Provide the (x, y) coordinate of the cell's center where the given text is located.  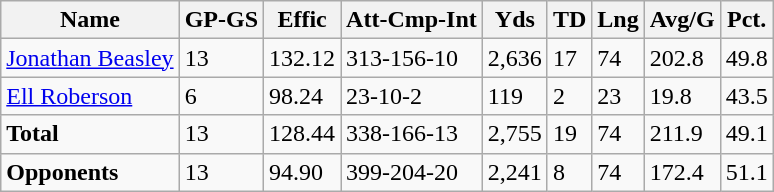
Jonathan Beasley (90, 58)
128.44 (302, 134)
17 (569, 58)
Yds (514, 20)
2,636 (514, 58)
Ell Roberson (90, 96)
Att-Cmp-Int (412, 20)
399-204-20 (412, 172)
GP-GS (221, 20)
132.12 (302, 58)
Lng (618, 20)
51.1 (746, 172)
Opponents (90, 172)
Effic (302, 20)
49.8 (746, 58)
338-166-13 (412, 134)
23 (618, 96)
94.90 (302, 172)
19 (569, 134)
Name (90, 20)
202.8 (682, 58)
2 (569, 96)
Total (90, 134)
19.8 (682, 96)
6 (221, 96)
211.9 (682, 134)
8 (569, 172)
172.4 (682, 172)
TD (569, 20)
Pct. (746, 20)
2,241 (514, 172)
49.1 (746, 134)
2,755 (514, 134)
23-10-2 (412, 96)
313-156-10 (412, 58)
98.24 (302, 96)
Avg/G (682, 20)
119 (514, 96)
43.5 (746, 96)
